Find where the given text appears and provide that cell's center as (x, y) coordinate. 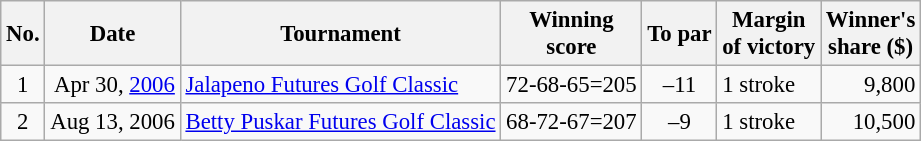
Winner'sshare ($) (871, 34)
9,800 (871, 85)
Apr 30, 2006 (112, 85)
No. (23, 34)
2 (23, 122)
68-72-67=207 (572, 122)
72-68-65=205 (572, 85)
–11 (680, 85)
Jalapeno Futures Golf Classic (340, 85)
1 (23, 85)
Winningscore (572, 34)
Date (112, 34)
Betty Puskar Futures Golf Classic (340, 122)
10,500 (871, 122)
Aug 13, 2006 (112, 122)
To par (680, 34)
–9 (680, 122)
Marginof victory (769, 34)
Tournament (340, 34)
